For the text-containing cell, return its midpoint in [x, y] coordinate format. 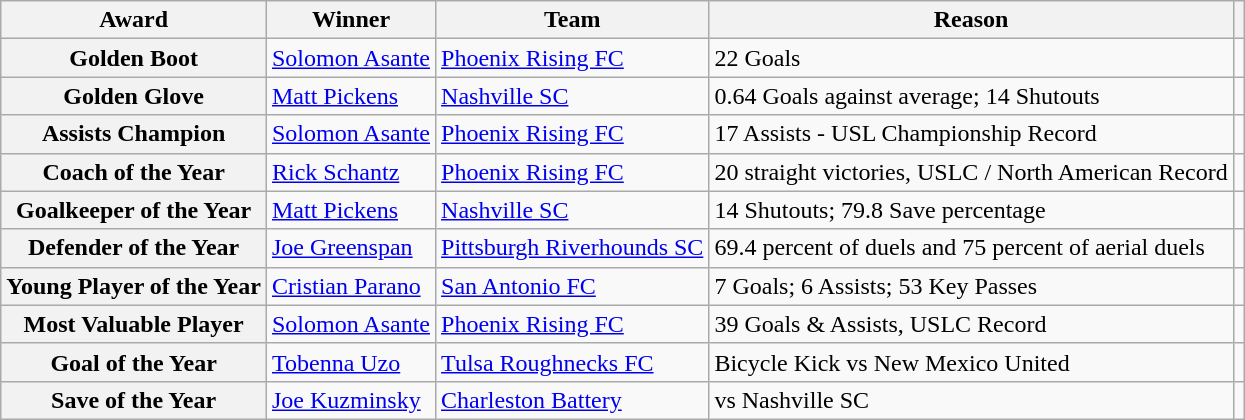
Goal of the Year [134, 362]
Tulsa Roughnecks FC [572, 362]
Joe Greenspan [350, 248]
Award [134, 20]
Team [572, 20]
Golden Boot [134, 58]
Pittsburgh Riverhounds SC [572, 248]
39 Goals & Assists, USLC Record [971, 324]
Most Valuable Player [134, 324]
Goalkeeper of the Year [134, 210]
Coach of the Year [134, 172]
Tobenna Uzo [350, 362]
Winner [350, 20]
Bicycle Kick vs New Mexico United [971, 362]
22 Goals [971, 58]
Golden Glove [134, 96]
20 straight victories, USLC / North American Record [971, 172]
Save of the Year [134, 400]
0.64 Goals against average; 14 Shutouts [971, 96]
Joe Kuzminsky [350, 400]
Young Player of the Year [134, 286]
Defender of the Year [134, 248]
Assists Champion [134, 134]
7 Goals; 6 Assists; 53 Key Passes [971, 286]
17 Assists - USL Championship Record [971, 134]
San Antonio FC [572, 286]
Cristian Parano [350, 286]
Rick Schantz [350, 172]
14 Shutouts; 79.8 Save percentage [971, 210]
Reason [971, 20]
vs Nashville SC [971, 400]
69.4 percent of duels and 75 percent of aerial duels [971, 248]
Charleston Battery [572, 400]
